Detect which cell encompasses the target text, then output its (x, y) center coordinate. 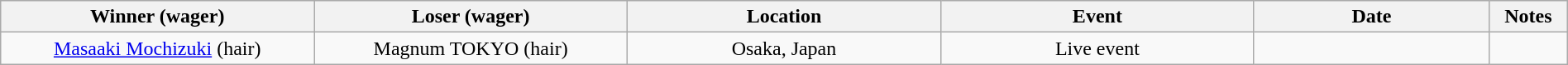
Event (1097, 17)
Masaaki Mochizuki (hair) (157, 48)
Osaka, Japan (784, 48)
Live event (1097, 48)
Notes (1528, 17)
Loser (wager) (471, 17)
Winner (wager) (157, 17)
Magnum TOKYO (hair) (471, 48)
Date (1371, 17)
Location (784, 17)
